Output the (x, y) coordinate of the center of the cell containing the given text.  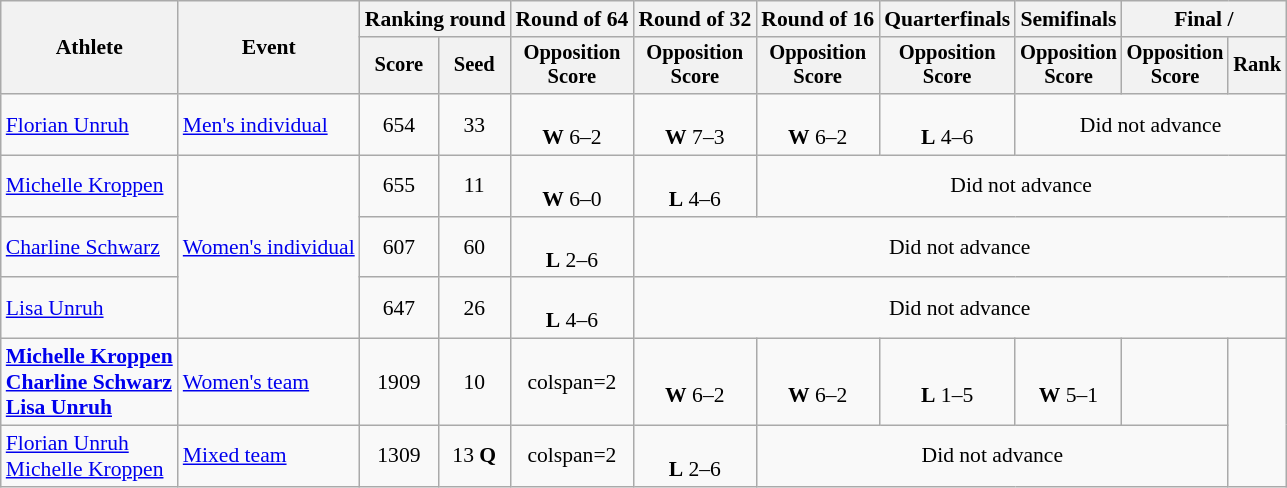
Rank (1257, 66)
26 (474, 308)
Florian Unruh (90, 124)
Michelle Kroppen (90, 186)
11 (474, 186)
W 7–3 (694, 124)
10 (474, 382)
33 (474, 124)
60 (474, 248)
655 (399, 186)
647 (399, 308)
W 5–1 (1068, 382)
Round of 64 (572, 19)
1909 (399, 382)
Michelle KroppenCharline SchwarzLisa Unruh (90, 382)
Mixed team (269, 456)
Semifinals (1068, 19)
Athlete (90, 48)
Florian UnruhMichelle Kroppen (90, 456)
13 Q (474, 456)
Score (399, 66)
Round of 16 (818, 19)
Round of 32 (694, 19)
654 (399, 124)
Women's team (269, 382)
W 6–0 (572, 186)
607 (399, 248)
Men's individual (269, 124)
1309 (399, 456)
Ranking round (436, 19)
Seed (474, 66)
L 1–5 (947, 382)
Lisa Unruh (90, 308)
Event (269, 48)
Quarterfinals (947, 19)
Final / (1204, 19)
Women's individual (269, 248)
Charline Schwarz (90, 248)
